Extract the (x, y) coordinate from the center of the cell holding the provided text.  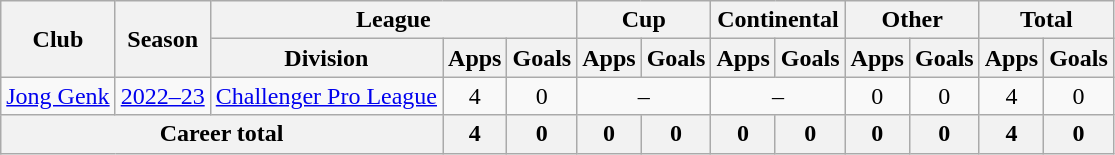
Cup (644, 20)
Season (162, 39)
Club (58, 39)
Career total (222, 134)
Jong Genk (58, 96)
League (393, 20)
Total (1046, 20)
Challenger Pro League (326, 96)
2022–23 (162, 96)
Division (326, 58)
Other (912, 20)
Continental (778, 20)
